Provide the [x, y] coordinate of the cell's center where the given text is located.  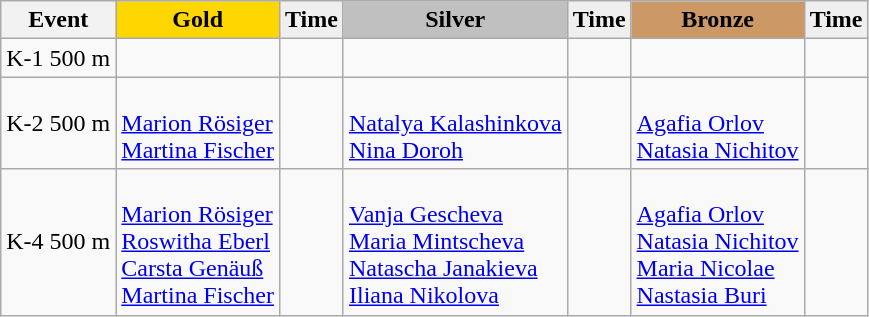
K-1 500 m [58, 58]
Agafia OrlovNatasia NichitovMaria NicolaeNastasia Buri [718, 242]
Natalya KalashinkovaNina Doroh [455, 123]
Gold [198, 20]
Silver [455, 20]
Marion RösigerMartina Fischer [198, 123]
Agafia OrlovNatasia Nichitov [718, 123]
Bronze [718, 20]
K-4 500 m [58, 242]
Vanja GeschevaMaria MintschevaNatascha JanakievaIliana Nikolova [455, 242]
K-2 500 m [58, 123]
Event [58, 20]
Marion RösigerRoswitha EberlCarsta GenäußMartina Fischer [198, 242]
